Output the [X, Y] coordinate of the center of the cell containing the given text.  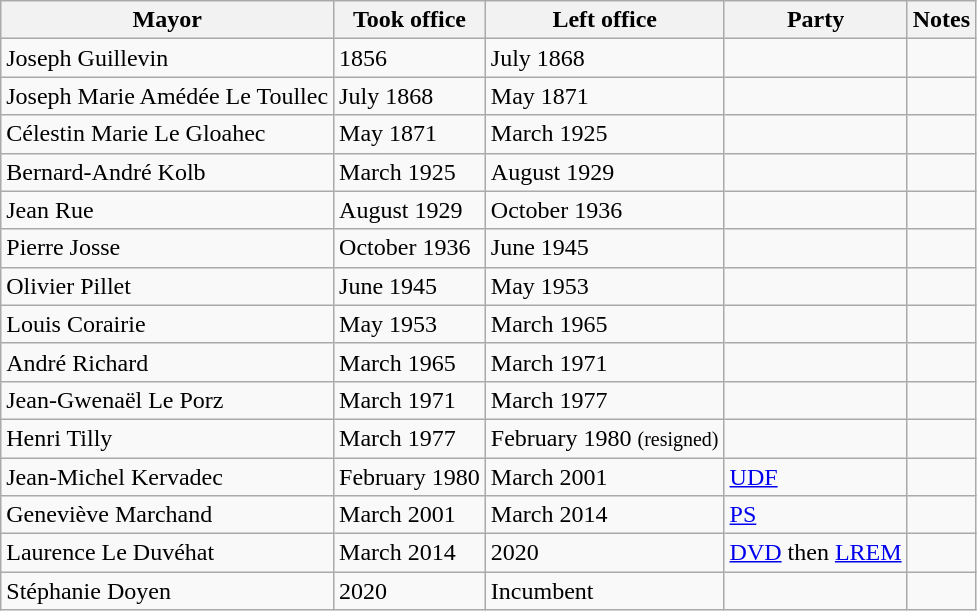
Pierre Josse [168, 248]
February 1980 [410, 477]
Jean-Gwenaël Le Porz [168, 400]
Laurence Le Duvéhat [168, 553]
Geneviève Marchand [168, 515]
Henri Tilly [168, 438]
Louis Corairie [168, 324]
Stéphanie Doyen [168, 591]
DVD then LREM [816, 553]
PS [816, 515]
February 1980 (resigned) [604, 438]
1856 [410, 58]
Joseph Guillevin [168, 58]
Left office [604, 20]
Party [816, 20]
Olivier Pillet [168, 286]
Joseph Marie Amédée Le Toullec [168, 96]
André Richard [168, 362]
Bernard-André Kolb [168, 172]
Notes [941, 20]
Took office [410, 20]
Mayor [168, 20]
Jean-Michel Kervadec [168, 477]
Célestin Marie Le Gloahec [168, 134]
Incumbent [604, 591]
UDF [816, 477]
Jean Rue [168, 210]
